For the text-containing cell, return its midpoint in (x, y) coordinate format. 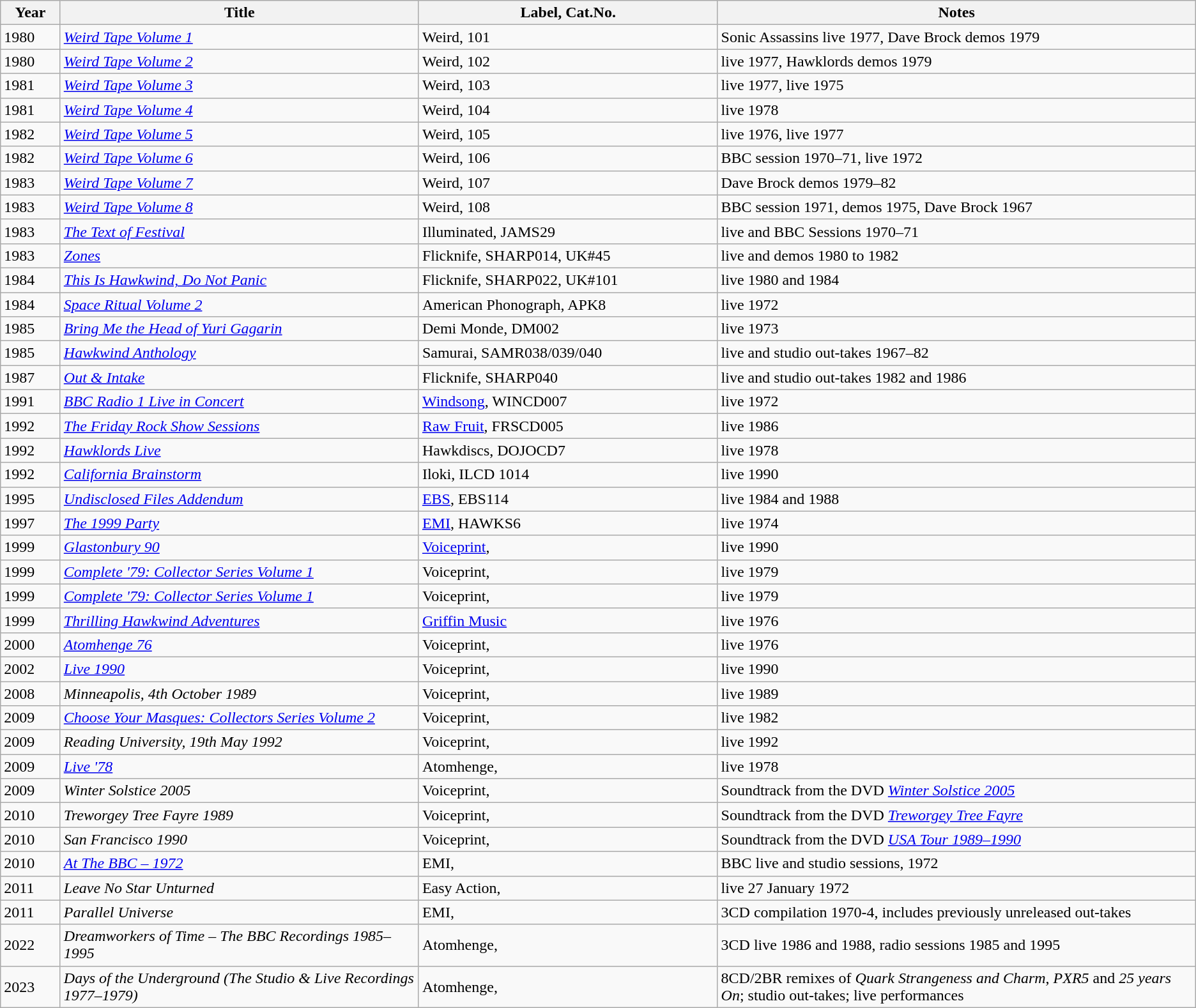
Parallel Universe (239, 912)
Soundtrack from the DVD Treworgey Tree Fayre (956, 815)
live and studio out-takes 1967–82 (956, 353)
Dave Brock demos 1979–82 (956, 183)
Space Ritual Volume 2 (239, 305)
1991 (31, 402)
Soundtrack from the DVD USA Tour 1989–1990 (956, 839)
Live 1990 (239, 669)
Bring Me the Head of Yuri Gagarin (239, 329)
live 1986 (956, 426)
live 1977, live 1975 (956, 86)
live 1976, live 1977 (956, 134)
Flicknife, SHARP040 (568, 378)
Weird Tape Volume 5 (239, 134)
San Francisco 1990 (239, 839)
Sonic Assassins live 1977, Dave Brock demos 1979 (956, 37)
Windsong, WINCD007 (568, 402)
Notes (956, 13)
Weird, 107 (568, 183)
Zones (239, 256)
2002 (31, 669)
BBC session 1971, demos 1975, Dave Brock 1967 (956, 207)
Glastonbury 90 (239, 547)
Weird Tape Volume 4 (239, 110)
Out & Intake (239, 378)
Hawklords Live (239, 450)
Weird, 105 (568, 134)
2008 (31, 693)
Iloki, ILCD 1014 (568, 475)
1987 (31, 378)
live 1992 (956, 742)
Atomhenge 76 (239, 645)
live 1984 and 1988 (956, 499)
live 1982 (956, 718)
Weird, 101 (568, 37)
Weird Tape Volume 8 (239, 207)
The 1999 Party (239, 523)
2000 (31, 645)
Dreamworkers of Time – The BBC Recordings 1985–1995 (239, 945)
Hawkdiscs, DOJOCD7 (568, 450)
California Brainstorm (239, 475)
At The BBC – 1972 (239, 864)
Undisclosed Files Addendum (239, 499)
Leave No Star Unturned (239, 888)
Samurai, SAMR038/039/040 (568, 353)
Weird, 106 (568, 158)
3CD compilation 1970-4, includes previously unreleased out-takes (956, 912)
Winter Solstice 2005 (239, 791)
live 1977, Hawklords demos 1979 (956, 61)
live 1973 (956, 329)
Demi Monde, DM002 (568, 329)
EMI, HAWKS6 (568, 523)
Weird, 102 (568, 61)
live and BBC Sessions 1970–71 (956, 231)
Flicknife, SHARP014, UK#45 (568, 256)
Easy Action, (568, 888)
Label, Cat.No. (568, 13)
live 27 January 1972 (956, 888)
Title (239, 13)
live 1974 (956, 523)
Raw Fruit, FRSCD005 (568, 426)
Treworgey Tree Fayre 1989 (239, 815)
EBS, EBS114 (568, 499)
American Phonograph, APK8 (568, 305)
Choose Your Masques: Collectors Series Volume 2 (239, 718)
2023 (31, 986)
The Friday Rock Show Sessions (239, 426)
8CD/2BR remixes of Quark Strangeness and Charm, PXR5 and 25 years On; studio out-takes; live performances (956, 986)
Flicknife, SHARP022, UK#101 (568, 280)
Soundtrack from the DVD Winter Solstice 2005 (956, 791)
live 1989 (956, 693)
Minneapolis, 4th October 1989 (239, 693)
Year (31, 13)
1997 (31, 523)
Weird Tape Volume 1 (239, 37)
BBC live and studio sessions, 1972 (956, 864)
Weird Tape Volume 2 (239, 61)
3CD live 1986 and 1988, radio sessions 1985 and 1995 (956, 945)
Reading University, 19th May 1992 (239, 742)
2022 (31, 945)
BBC Radio 1 Live in Concert (239, 402)
Thrilling Hawkwind Adventures (239, 620)
Weird, 108 (568, 207)
BBC session 1970–71, live 1972 (956, 158)
Illuminated, JAMS29 (568, 231)
live and studio out-takes 1982 and 1986 (956, 378)
Weird Tape Volume 6 (239, 158)
Weird Tape Volume 3 (239, 86)
Hawkwind Anthology (239, 353)
Weird, 104 (568, 110)
Days of the Underground (The Studio & Live Recordings 1977–1979) (239, 986)
live and demos 1980 to 1982 (956, 256)
Live '78 (239, 767)
The Text of Festival (239, 231)
Griffin Music (568, 620)
This Is Hawkwind, Do Not Panic (239, 280)
Weird Tape Volume 7 (239, 183)
live 1980 and 1984 (956, 280)
1995 (31, 499)
Weird, 103 (568, 86)
